Return [X, Y] of the center of cell containing provided text 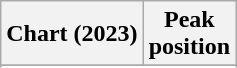
Chart (2023) [72, 34]
Peakposition [189, 34]
